Return the [x, y] coordinate for the center point of the cell that contains the specified text.  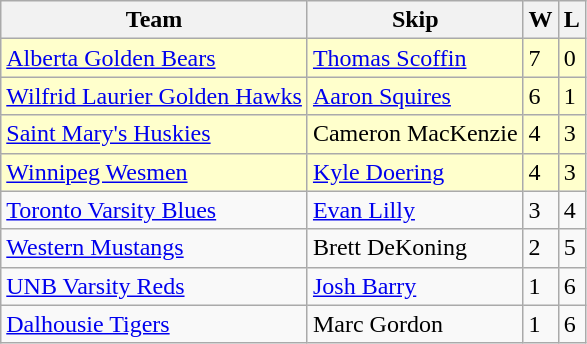
2 [540, 248]
Brett DeKoning [415, 248]
Western Mustangs [154, 248]
Toronto Varsity Blues [154, 210]
Winnipeg Wesmen [154, 172]
Skip [415, 20]
Aaron Squires [415, 96]
7 [540, 58]
UNB Varsity Reds [154, 286]
Marc Gordon [415, 324]
Alberta Golden Bears [154, 58]
Kyle Doering [415, 172]
Dalhousie Tigers [154, 324]
Josh Barry [415, 286]
Cameron MacKenzie [415, 134]
Wilfrid Laurier Golden Hawks [154, 96]
Team [154, 20]
0 [572, 58]
5 [572, 248]
Saint Mary's Huskies [154, 134]
Evan Lilly [415, 210]
W [540, 20]
L [572, 20]
Thomas Scoffin [415, 58]
